For the text-containing cell, return its midpoint in (x, y) coordinate format. 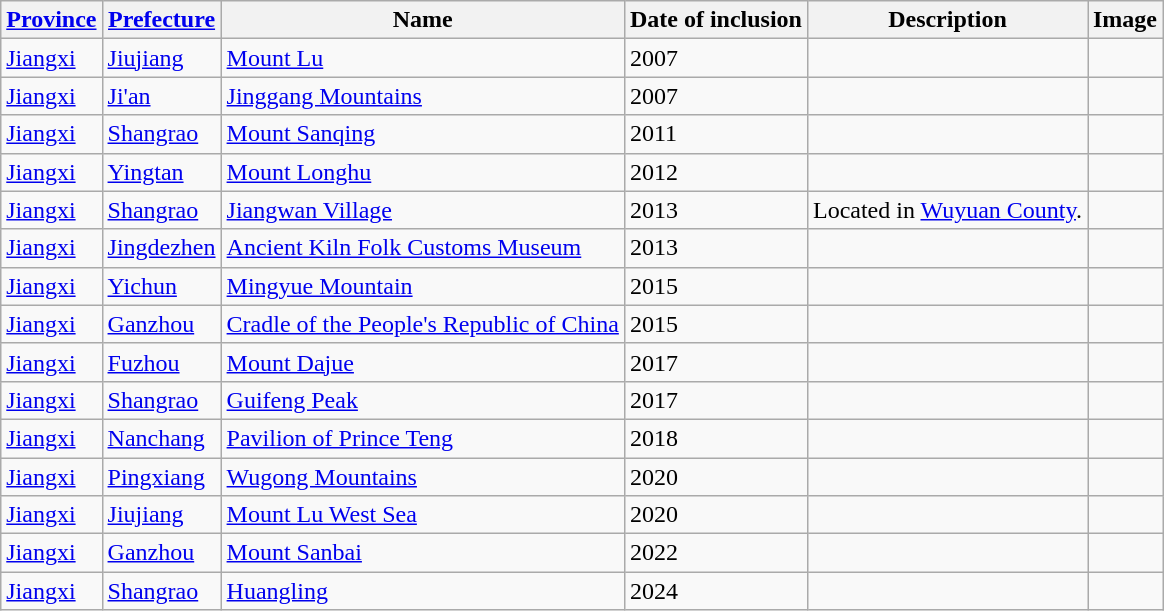
Wugong Mountains (422, 477)
2022 (716, 553)
Huangling (422, 591)
Mount Lu West Sea (422, 515)
Fuzhou (162, 362)
2024 (716, 591)
Guifeng Peak (422, 400)
Mount Dajue (422, 362)
Located in Wuyuan County. (947, 210)
Mount Longhu (422, 172)
Pingxiang (162, 477)
Mount Sanqing (422, 134)
Image (1126, 20)
2012 (716, 172)
Yingtan (162, 172)
Description (947, 20)
Pavilion of Prince Teng (422, 438)
Yichun (162, 286)
2018 (716, 438)
Cradle of the People's Republic of China (422, 324)
Mount Lu (422, 58)
Date of inclusion (716, 20)
Mingyue Mountain (422, 286)
2011 (716, 134)
Jinggang Mountains (422, 96)
Name (422, 20)
Mount Sanbai (422, 553)
Nanchang (162, 438)
Ancient Kiln Folk Customs Museum (422, 248)
Jingdezhen (162, 248)
Prefecture (162, 20)
Jiangwan Village (422, 210)
Province (52, 20)
Ji'an (162, 96)
